Pinpoint the cell where the given text exists, returning its [X, Y] midpoint coordinate. 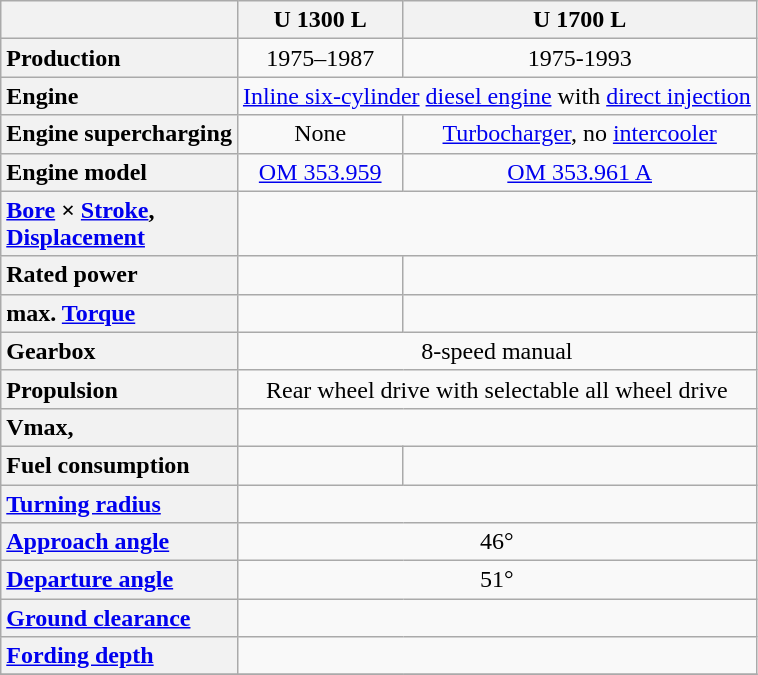
OM 353.961 A [580, 172]
Engine model [120, 172]
Departure angle [120, 580]
Gearbox [120, 351]
46° [496, 542]
Fuel consumption [120, 465]
U 1300 L [320, 20]
max. Torque [120, 313]
Fording depth [120, 656]
Ground clearance [120, 618]
Bore × Stroke, Displacement [120, 224]
Turbocharger, no intercooler [580, 134]
None [320, 134]
1975-1993 [580, 58]
Vmax, [120, 427]
Approach angle [120, 542]
Rated power [120, 275]
Rear wheel drive with selectable all wheel drive [496, 389]
Production [120, 58]
1975–1987 [320, 58]
Propulsion [120, 389]
51° [496, 580]
Turning radius [120, 503]
Inline six-cylinder diesel engine with direct injection [496, 96]
8-speed manual [496, 351]
U 1700 L [580, 20]
OM 353.959 [320, 172]
Engine supercharging [120, 134]
Engine [120, 96]
